Find where the given text appears and provide that cell's center as [x, y] coordinate. 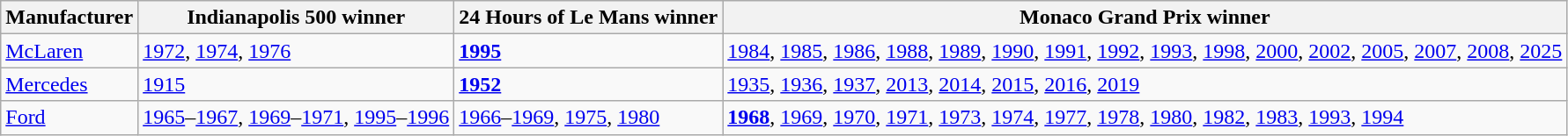
1935, 1936, 1937, 2013, 2014, 2015, 2016, 2019 [1145, 84]
Manufacturer [70, 18]
McLaren [70, 51]
Ford [70, 118]
1972, 1974, 1976 [296, 51]
Mercedes [70, 84]
Indianapolis 500 winner [296, 18]
1952 [588, 84]
1915 [296, 84]
1966–1969, 1975, 1980 [588, 118]
1968, 1969, 1970, 1971, 1973, 1974, 1977, 1978, 1980, 1982, 1983, 1993, 1994 [1145, 118]
1984, 1985, 1986, 1988, 1989, 1990, 1991, 1992, 1993, 1998, 2000, 2002, 2005, 2007, 2008, 2025 [1145, 51]
1995 [588, 51]
1965–1967, 1969–1971, 1995–1996 [296, 118]
24 Hours of Le Mans winner [588, 18]
Monaco Grand Prix winner [1145, 18]
